Locate the cell with the specified text and output its [x, y] center coordinate. 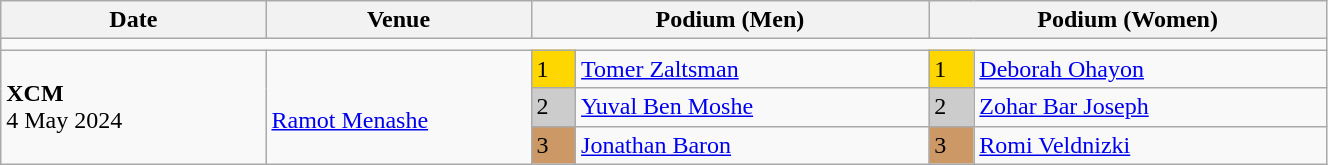
Romi Veldnizki [1150, 145]
XCM 4 May 2024 [134, 107]
Deborah Ohayon [1150, 69]
Jonathan Baron [752, 145]
Yuval Ben Moshe [752, 107]
Zohar Bar Joseph [1150, 107]
Podium (Women) [1128, 20]
Podium (Men) [730, 20]
Tomer Zaltsman [752, 69]
Ramot Menashe [398, 107]
Date [134, 20]
Venue [398, 20]
